Return the [X, Y] coordinate for the center point of the cell that contains the specified text.  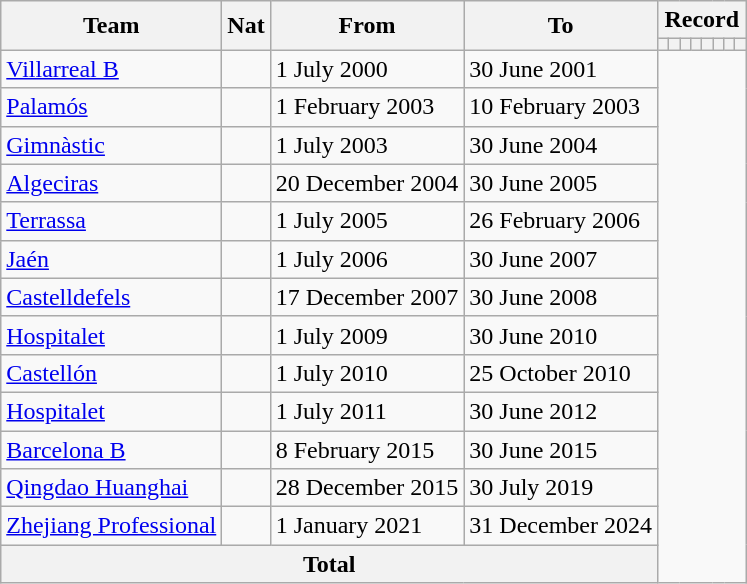
From [367, 26]
Total [330, 564]
30 June 2007 [561, 259]
1 July 2010 [367, 373]
30 June 2015 [561, 449]
28 December 2015 [367, 488]
10 February 2003 [561, 107]
26 February 2006 [561, 221]
30 June 2012 [561, 411]
Zhejiang Professional [112, 526]
To [561, 26]
Castellón [112, 373]
1 January 2021 [367, 526]
30 June 2004 [561, 145]
Team [112, 26]
Record [701, 20]
Algeciras [112, 183]
1 July 2006 [367, 259]
Jaén [112, 259]
Gimnàstic [112, 145]
30 June 2010 [561, 335]
25 October 2010 [561, 373]
30 July 2019 [561, 488]
20 December 2004 [367, 183]
1 July 2009 [367, 335]
1 July 2003 [367, 145]
1 February 2003 [367, 107]
8 February 2015 [367, 449]
1 July 2005 [367, 221]
17 December 2007 [367, 297]
Villarreal B [112, 69]
30 June 2005 [561, 183]
31 December 2024 [561, 526]
1 July 2000 [367, 69]
Nat [246, 26]
Palamós [112, 107]
Barcelona B [112, 449]
Qingdao Huanghai [112, 488]
Castelldefels [112, 297]
Terrassa [112, 221]
1 July 2011 [367, 411]
30 June 2001 [561, 69]
30 June 2008 [561, 297]
